Provide the (X, Y) coordinate of the cell's center where the given text is located.  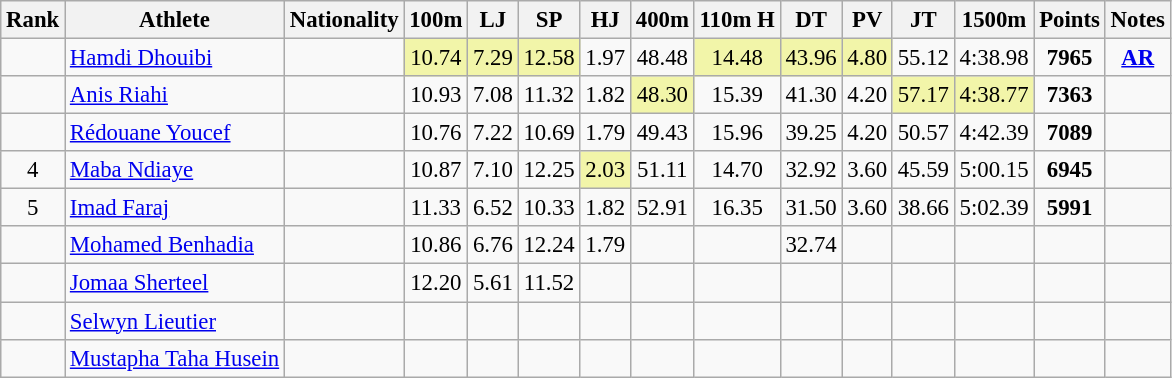
Notes (1138, 20)
5991 (1070, 208)
7965 (1070, 58)
51.11 (662, 170)
10.87 (436, 170)
7089 (1070, 133)
Nationality (344, 20)
4:38.98 (994, 58)
6.52 (493, 208)
15.96 (737, 133)
Imad Faraj (175, 208)
14.48 (737, 58)
52.91 (662, 208)
38.66 (923, 208)
32.92 (811, 170)
11.52 (549, 283)
11.32 (549, 95)
6.76 (493, 245)
39.25 (811, 133)
Rank (33, 20)
10.76 (436, 133)
31.50 (811, 208)
Hamdi Dhouibi (175, 58)
SP (549, 20)
Rédouane Youcef (175, 133)
5 (33, 208)
10.86 (436, 245)
1500m (994, 20)
57.17 (923, 95)
Athlete (175, 20)
49.43 (662, 133)
45.59 (923, 170)
12.58 (549, 58)
55.12 (923, 58)
7.29 (493, 58)
41.30 (811, 95)
16.35 (737, 208)
6945 (1070, 170)
12.24 (549, 245)
Points (1070, 20)
12.25 (549, 170)
7.10 (493, 170)
Selwyn Lieutier (175, 321)
5:00.15 (994, 170)
32.74 (811, 245)
10.33 (549, 208)
PV (867, 20)
4.80 (867, 58)
110m H (737, 20)
Anis Riahi (175, 95)
Jomaa Sherteel (175, 283)
Mohamed Benhadia (175, 245)
15.39 (737, 95)
48.48 (662, 58)
DT (811, 20)
4:42.39 (994, 133)
14.70 (737, 170)
400m (662, 20)
11.33 (436, 208)
12.20 (436, 283)
JT (923, 20)
100m (436, 20)
2.03 (605, 170)
4:38.77 (994, 95)
AR (1138, 58)
7.22 (493, 133)
1.97 (605, 58)
5:02.39 (994, 208)
7.08 (493, 95)
48.30 (662, 95)
43.96 (811, 58)
LJ (493, 20)
Mustapha Taha Husein (175, 358)
10.74 (436, 58)
7363 (1070, 95)
4 (33, 170)
HJ (605, 20)
10.93 (436, 95)
10.69 (549, 133)
5.61 (493, 283)
Maba Ndiaye (175, 170)
50.57 (923, 133)
